Pinpoint the cell where the given text exists, returning its (x, y) midpoint coordinate. 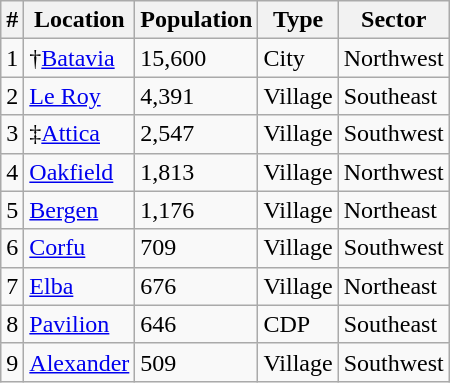
709 (196, 248)
Corfu (80, 248)
1,176 (196, 210)
5 (12, 210)
†Batavia (80, 58)
509 (196, 362)
6 (12, 248)
Le Roy (80, 96)
1 (12, 58)
‡Attica (80, 134)
Oakfield (80, 172)
City (298, 58)
Type (298, 20)
9 (12, 362)
4 (12, 172)
15,600 (196, 58)
Bergen (80, 210)
2,547 (196, 134)
CDP (298, 324)
4,391 (196, 96)
Location (80, 20)
646 (196, 324)
Elba (80, 286)
7 (12, 286)
Pavilion (80, 324)
Alexander (80, 362)
1,813 (196, 172)
Sector (394, 20)
8 (12, 324)
Population (196, 20)
2 (12, 96)
3 (12, 134)
676 (196, 286)
# (12, 20)
